Search for the cell housing the specified text and yield its (X, Y) center coordinate. 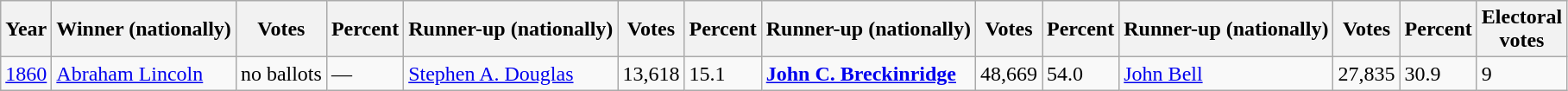
John Bell (1226, 74)
27,835 (1367, 74)
Electoralvotes (1521, 29)
Year (26, 29)
John C. Breckinridge (868, 74)
54.0 (1080, 74)
13,618 (651, 74)
48,669 (1008, 74)
Abraham Lincoln (144, 74)
1860 (26, 74)
no ballots (281, 74)
9 (1521, 74)
Winner (nationally) (144, 29)
30.9 (1438, 74)
— (364, 74)
15.1 (723, 74)
Stephen A. Douglas (511, 74)
